Determine the [x, y] coordinate at the center of the cell enclosing the given text.  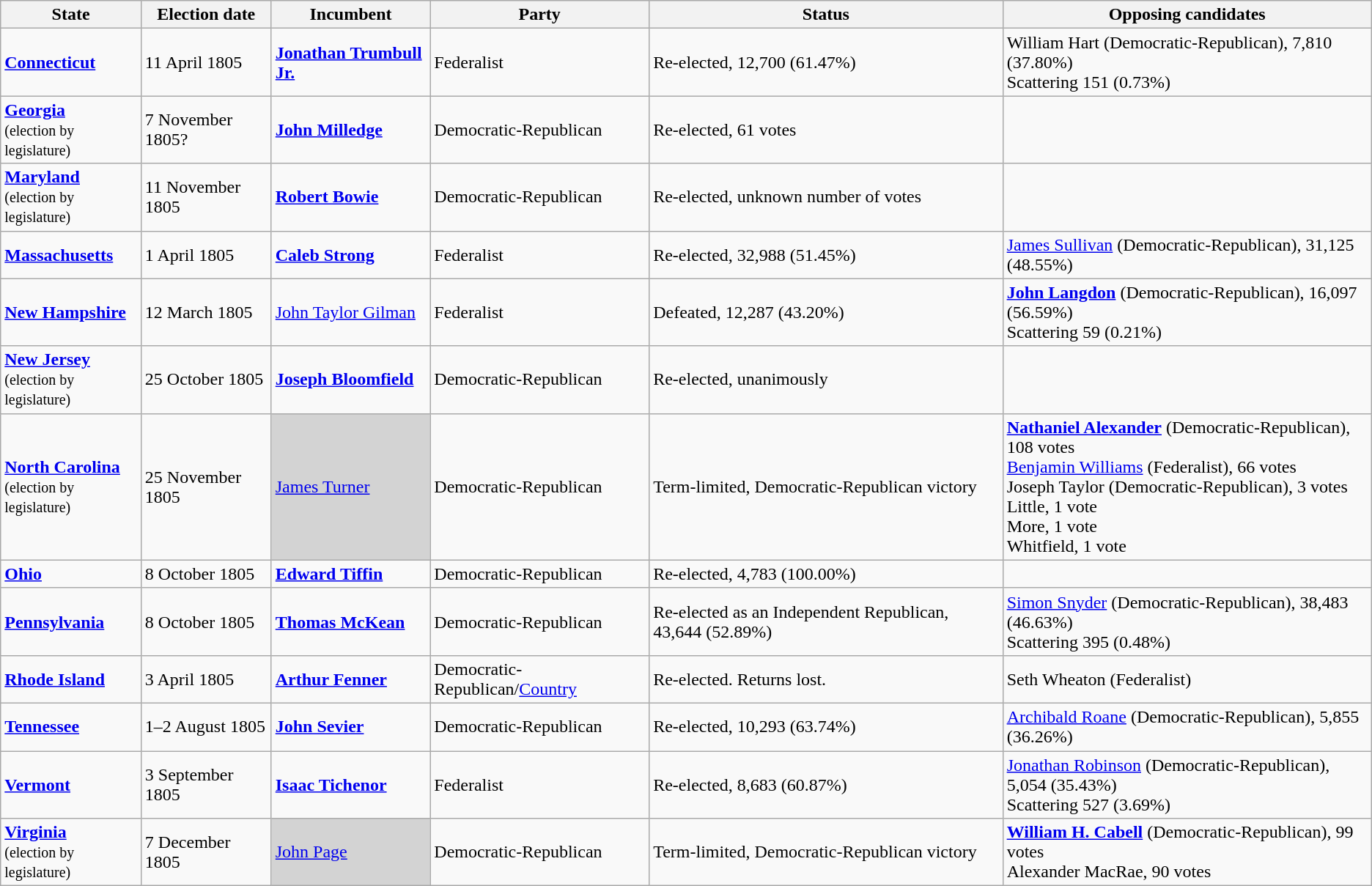
Re-elected, 4,783 (100.00%) [826, 574]
Arthur Fenner [350, 679]
11 November 1805 [206, 197]
John Taylor Gilman [350, 312]
Jonathan Robinson (Democratic-Republican), 5,054 (35.43%)Scattering 527 (3.69%) [1187, 784]
North Carolina(election by legislature) [71, 487]
Re-elected, 61 votes [826, 130]
1–2 August 1805 [206, 727]
John Sevier [350, 727]
7 December 1805 [206, 852]
Re-elected. Returns lost. [826, 679]
Archibald Roane (Democratic-Republican), 5,855 (36.26%) [1187, 727]
Simon Snyder (Democratic-Republican), 38,483 (46.63%)Scattering 395 (0.48%) [1187, 621]
Jonathan Trumbull Jr. [350, 62]
Status [826, 15]
State [71, 15]
Re-elected, 12,700 (61.47%) [826, 62]
Opposing candidates [1187, 15]
Democratic-Republican/Country [539, 679]
3 April 1805 [206, 679]
Tennessee [71, 727]
Election date [206, 15]
New Jersey(election by legislature) [71, 380]
7 November 1805? [206, 130]
Virginia(election by legislature) [71, 852]
James Turner [350, 487]
Thomas McKean [350, 621]
Edward Tiffin [350, 574]
Seth Wheaton (Federalist) [1187, 679]
Pennsylvania [71, 621]
Connecticut [71, 62]
John Langdon (Democratic-Republican), 16,097 (56.59%)Scattering 59 (0.21%) [1187, 312]
Isaac Tichenor [350, 784]
Vermont [71, 784]
Joseph Bloomfield [350, 380]
25 October 1805 [206, 380]
John Milledge [350, 130]
Ohio [71, 574]
Robert Bowie [350, 197]
1 April 1805 [206, 255]
Re-elected, unanimously [826, 380]
12 March 1805 [206, 312]
William H. Cabell (Democratic-Republican), 99 votesAlexander MacRae, 90 votes [1187, 852]
Re-elected, 8,683 (60.87%) [826, 784]
25 November 1805 [206, 487]
John Page [350, 852]
Party [539, 15]
Re-elected, 10,293 (63.74%) [826, 727]
Re-elected, 32,988 (51.45%) [826, 255]
Caleb Strong [350, 255]
Re-elected, unknown number of votes [826, 197]
Incumbent [350, 15]
Defeated, 12,287 (43.20%) [826, 312]
11 April 1805 [206, 62]
Georgia(election by legislature) [71, 130]
William Hart (Democratic-Republican), 7,810 (37.80%)Scattering 151 (0.73%) [1187, 62]
Maryland(election by legislature) [71, 197]
3 September 1805 [206, 784]
Rhode Island [71, 679]
Massachusetts [71, 255]
New Hampshire [71, 312]
James Sullivan (Democratic-Republican), 31,125 (48.55%) [1187, 255]
Re-elected as an Independent Republican, 43,644 (52.89%) [826, 621]
